Search for the cell housing the specified text and yield its [X, Y] center coordinate. 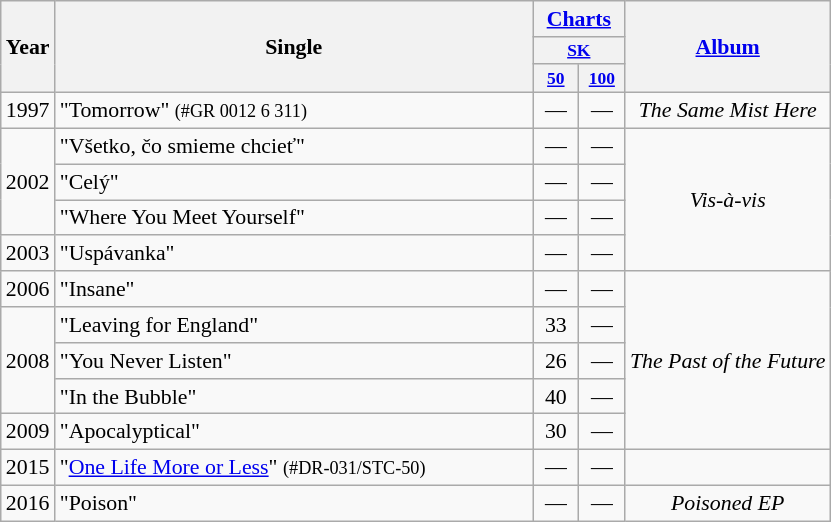
"Celý" [294, 181]
Year [28, 46]
The Past of the Future [728, 360]
"Where You Meet Yourself" [294, 217]
50 [556, 78]
2003 [28, 253]
Single [294, 46]
2016 [28, 503]
"Leaving for England" [294, 324]
"One Life More or Less" (#DR-031/STC-50) [294, 467]
2015 [28, 467]
30 [556, 431]
"Insane" [294, 289]
"Všetko, čo smieme chcieť" [294, 146]
Vis-à-vis [728, 200]
"In the Bubble" [294, 396]
"Uspávanka" [294, 253]
Charts [579, 18]
33 [556, 324]
2002 [28, 182]
"Apocalyptical" [294, 431]
1997 [28, 110]
26 [556, 360]
2009 [28, 431]
100 [602, 78]
"Poison" [294, 503]
Poisoned EP [728, 503]
2006 [28, 289]
2008 [28, 360]
40 [556, 396]
The Same Mist Here [728, 110]
"Tomorrow" (#GR 0012 6 311) [294, 110]
"You Never Listen" [294, 360]
Album [728, 46]
SK [579, 50]
